Provide the (x, y) coordinate of the cell's center where the given text is located.  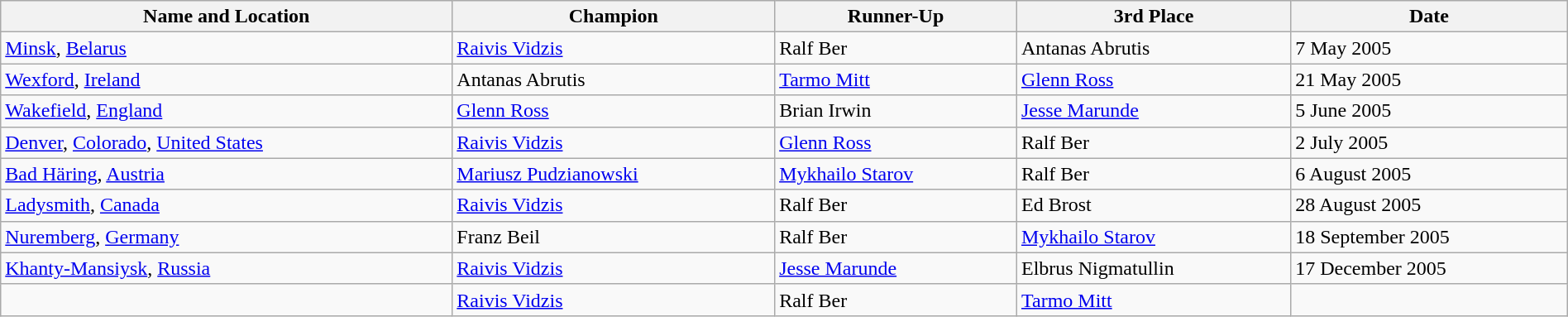
18 September 2005 (1429, 237)
Minsk, Belarus (227, 48)
Wexford, Ireland (227, 79)
Champion (614, 17)
7 May 2005 (1429, 48)
5 June 2005 (1429, 111)
Franz Beil (614, 237)
6 August 2005 (1429, 174)
Date (1429, 17)
Bad Häring, Austria (227, 174)
Nuremberg, Germany (227, 237)
Denver, Colorado, United States (227, 142)
21 May 2005 (1429, 79)
28 August 2005 (1429, 205)
Elbrus Nigmatullin (1153, 268)
Ed Brost (1153, 205)
3rd Place (1153, 17)
2 July 2005 (1429, 142)
Mariusz Pudzianowski (614, 174)
Runner-Up (896, 17)
Name and Location (227, 17)
Brian Irwin (896, 111)
Ladysmith, Canada (227, 205)
Wakefield, England (227, 111)
Khanty-Mansiysk, Russia (227, 268)
17 December 2005 (1429, 268)
